Pinpoint the cell where the given text exists, returning its (X, Y) midpoint coordinate. 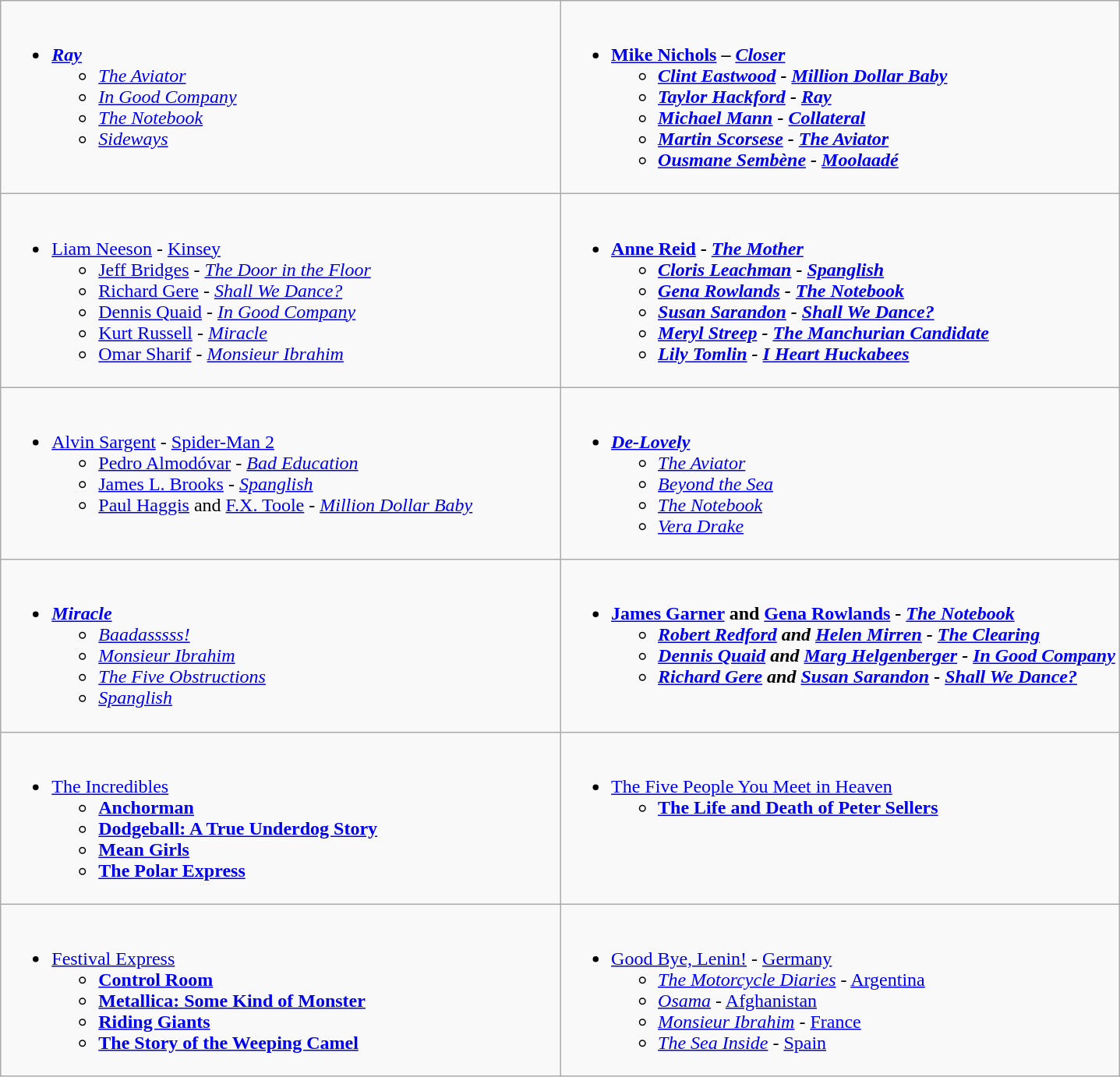
De-LovelyThe AviatorBeyond the SeaThe NotebookVera Drake (840, 474)
Festival ExpressControl RoomMetallica: Some Kind of MonsterRiding GiantsThe Story of the Weeping Camel (281, 990)
MiracleBaadasssss!Monsieur IbrahimThe Five ObstructionsSpanglish (281, 645)
The Five People You Meet in HeavenThe Life and Death of Peter Sellers (840, 818)
RayThe AviatorIn Good CompanyThe NotebookSideways (281, 97)
Good Bye, Lenin! - GermanyThe Motorcycle Diaries - ArgentinaOsama - AfghanistanMonsieur Ibrahim - FranceThe Sea Inside - Spain (840, 990)
Alvin Sargent - Spider-Man 2Pedro Almodóvar - Bad EducationJames L. Brooks - SpanglishPaul Haggis and F.X. Toole - Million Dollar Baby (281, 474)
The IncrediblesAnchormanDodgeball: A True Underdog StoryMean GirlsThe Polar Express (281, 818)
